Locate the cell with the specified text and output its [X, Y] center coordinate. 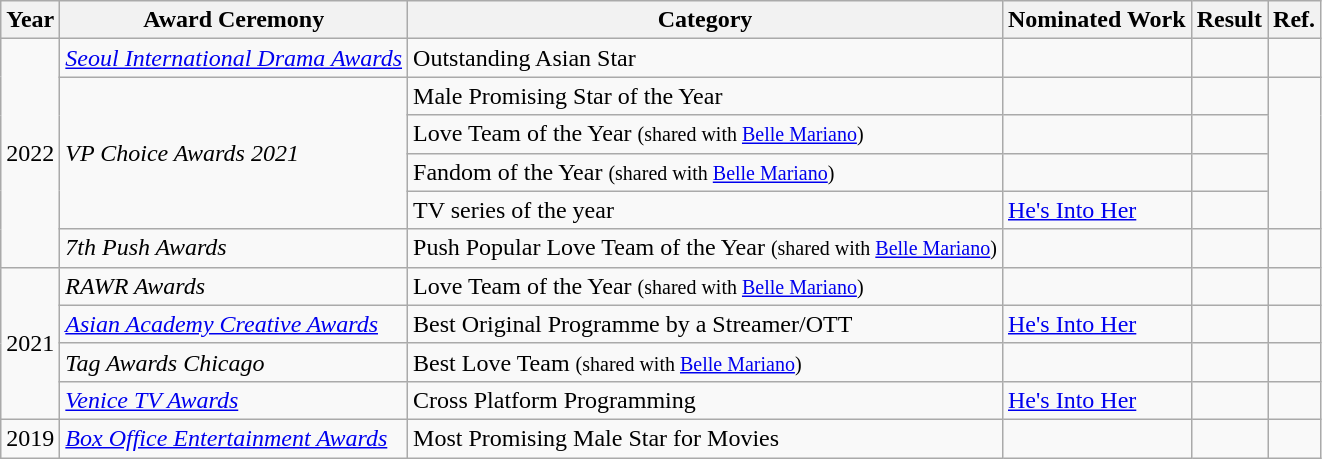
Tag Awards Chicago [234, 362]
Most Promising Male Star for Movies [706, 438]
Male Promising Star of the Year [706, 96]
VP Choice Awards 2021 [234, 153]
Outstanding Asian Star [706, 58]
Box Office Entertainment Awards [234, 438]
Best Love Team (shared with Belle Mariano) [706, 362]
Seoul International Drama Awards [234, 58]
7th Push Awards [234, 248]
2019 [30, 438]
RAWR Awards [234, 286]
Ref. [1294, 20]
Nominated Work [1096, 20]
Year [30, 20]
Result [1229, 20]
Cross Platform Programming [706, 400]
2021 [30, 343]
Venice TV Awards [234, 400]
Push Popular Love Team of the Year (shared with Belle Mariano) [706, 248]
Asian Academy Creative Awards [234, 324]
Best Original Programme by a Streamer/OTT [706, 324]
Category [706, 20]
Award Ceremony [234, 20]
TV series of the year [706, 210]
Fandom of the Year (shared with Belle Mariano) [706, 172]
2022 [30, 153]
